Detect which cell encompasses the target text, then output its [X, Y] center coordinate. 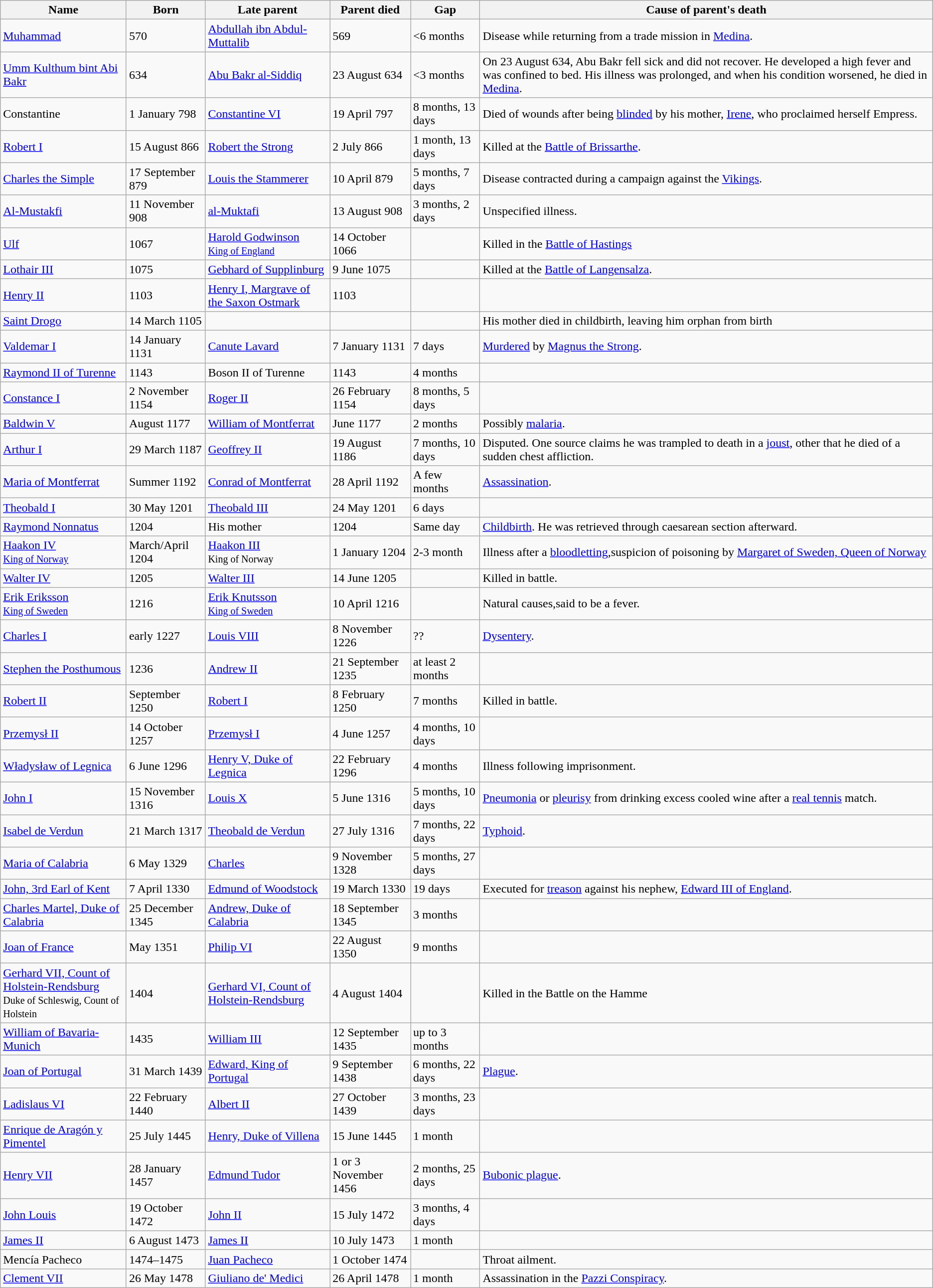
12 September 1435 [370, 1039]
2 July 866 [370, 147]
9 November 1328 [370, 864]
Clement VII [64, 1278]
Maria of Calabria [64, 864]
Died of wounds after being blinded by his mother, Irene, who proclaimed herself Empress. [706, 114]
Haakon IVKing of Norway [64, 552]
Andrew, Duke of Calabria [268, 915]
8 February 1250 [370, 701]
Abu Bakr al-Siddiq [268, 75]
2 November 1154 [165, 398]
John, 3rd Earl of Kent [64, 889]
15 July 1472 [370, 1215]
Killed in the Battle on the Hamme [706, 993]
<6 months [446, 36]
Edmund of Woodstock [268, 889]
5 months, 7 days [446, 179]
early 1227 [165, 636]
March/April 1204 [165, 552]
29 March 1187 [165, 450]
22 February 1440 [165, 1104]
5 months, 10 days [446, 798]
23 August 634 [370, 75]
10 April 879 [370, 179]
2 months, 25 days [446, 1175]
Killed in the Battle of Hastings [706, 243]
19 October 1472 [165, 1215]
Gap [446, 10]
Haakon IIIKing of Norway [268, 552]
Disease while returning from a trade mission in Medina. [706, 36]
Born [165, 10]
up to 3 months [446, 1039]
4 months, 10 days [446, 733]
Same day [446, 527]
9 months [446, 947]
Robert the Strong [268, 147]
4 August 1404 [370, 993]
17 September 879 [165, 179]
Conrad of Montferrat [268, 482]
Murdered by Magnus the Strong. [706, 346]
22 February 1296 [370, 766]
4 June 1257 [370, 733]
Henry II [64, 295]
Natural causes,said to be a fever. [706, 603]
1435 [165, 1039]
21 March 1317 [165, 831]
Al-Mustakfi [64, 211]
Mencía Pacheco [64, 1259]
634 [165, 75]
al-Muktafi [268, 211]
Muhammad [64, 36]
31 March 1439 [165, 1071]
Geoffrey II [268, 450]
Ulf [64, 243]
William of Montferrat [268, 424]
Theobald III [268, 508]
27 July 1316 [370, 831]
26 May 1478 [165, 1278]
Umm Kulthum bint Abi Bakr [64, 75]
Walter III [268, 578]
25 December 1345 [165, 915]
Ladislaus VI [64, 1104]
19 March 1330 [370, 889]
1 or 3 November 1456 [370, 1175]
Constance I [64, 398]
Enrique de Aragón y Pimentel [64, 1136]
?? [446, 636]
Unspecified illness. [706, 211]
September 1250 [165, 701]
Gerhard VII, Count of Holstein-RendsburgDuke of Schleswig, Count of Holstein [64, 993]
William of Bavaria-Munich [64, 1039]
Edward, King of Portugal [268, 1071]
1404 [165, 993]
Giuliano de' Medici [268, 1278]
Robert II [64, 701]
6 August 1473 [165, 1240]
1 January 798 [165, 114]
Abdullah ibn Abdul-Muttalib [268, 36]
Illness following imprisonment. [706, 766]
Late parent [268, 10]
Erik ErikssonKing of Sweden [64, 603]
25 July 1445 [165, 1136]
John I [64, 798]
9 September 1438 [370, 1071]
14 October 1066 [370, 243]
7 months, 10 days [446, 450]
27 October 1439 [370, 1104]
Assassination in the Pazzi Conspiracy. [706, 1278]
1 month, 13 days [446, 147]
Henry I, Margrave of the Saxon Ostmark [268, 295]
26 February 1154 [370, 398]
Louis X [268, 798]
2 months [446, 424]
Childbirth. He was retrieved through caesarean section afterward. [706, 527]
Gerhard VI, Count of Holstein-Rendsburg [268, 993]
3 months, 4 days [446, 1215]
570 [165, 36]
His mother died in childbirth, leaving him orphan from birth [706, 321]
Baldwin V [64, 424]
Valdemar I [64, 346]
7 months [446, 701]
Walter IV [64, 578]
3 months [446, 915]
Przemysł I [268, 733]
6 May 1329 [165, 864]
Henry VII [64, 1175]
at least 2 months [446, 668]
Przemysł II [64, 733]
1075 [165, 269]
Cause of parent's death [706, 10]
May 1351 [165, 947]
Boson II of Turenne [268, 372]
Pneumonia or pleurisy from drinking excess cooled wine after a real tennis match. [706, 798]
18 September 1345 [370, 915]
Canute Lavard [268, 346]
1067 [165, 243]
Assassination. [706, 482]
June 1177 [370, 424]
9 June 1075 [370, 269]
Typhoid. [706, 831]
Juan Pacheco [268, 1259]
Philip VI [268, 947]
Henry V, Duke of Legnica [268, 766]
John II [268, 1215]
Parent died [370, 10]
10 April 1216 [370, 603]
21 September 1235 [370, 668]
26 April 1478 [370, 1278]
Dysentery. [706, 636]
Possibly malaria. [706, 424]
Bubonic plague. [706, 1175]
Lothair III [64, 269]
Charles Martel, Duke of Calabria [64, 915]
Andrew II [268, 668]
15 August 866 [165, 147]
6 June 1296 [165, 766]
5 June 1316 [370, 798]
8 months, 5 days [446, 398]
1216 [165, 603]
7 months, 22 days [446, 831]
Joan of Portugal [64, 1071]
7 days [446, 346]
22 August 1350 [370, 947]
8 November 1226 [370, 636]
Disputed. One source claims he was trampled to death in a joust, other that he died of a sudden chest affliction. [706, 450]
Throat ailment. [706, 1259]
Constantine VI [268, 114]
Władysław of Legnica [64, 766]
Henry, Duke of Villena [268, 1136]
11 November 908 [165, 211]
A few months [446, 482]
2-3 month [446, 552]
Arthur I [64, 450]
14 June 1205 [370, 578]
6 months, 22 days [446, 1071]
His mother [268, 527]
August 1177 [165, 424]
569 [370, 36]
John Louis [64, 1215]
Theobald I [64, 508]
1236 [165, 668]
Stephen the Posthumous [64, 668]
Theobald de Verdun [268, 831]
3 months, 23 days [446, 1104]
Executed for treason against his nephew, Edward III of England. [706, 889]
Illness after a bloodletting,suspicion of poisoning by Margaret of Sweden, Queen of Norway [706, 552]
1 October 1474 [370, 1259]
Charles the Simple [64, 179]
8 months, 13 days [446, 114]
Charles [268, 864]
Roger II [268, 398]
5 months, 27 days [446, 864]
1474–1475 [165, 1259]
19 days [446, 889]
1 January 1204 [370, 552]
Constantine [64, 114]
19 August 1186 [370, 450]
19 April 797 [370, 114]
<3 months [446, 75]
30 May 1201 [165, 508]
14 October 1257 [165, 733]
28 January 1457 [165, 1175]
14 January 1131 [165, 346]
Saint Drogo [64, 321]
Gebhard of Supplinburg [268, 269]
Louis VIII [268, 636]
7 January 1131 [370, 346]
Killed at the Battle of Brissarthe. [706, 147]
3 months, 2 days [446, 211]
14 March 1105 [165, 321]
15 June 1445 [370, 1136]
10 July 1473 [370, 1240]
Summer 1192 [165, 482]
Raymond II of Turenne [64, 372]
Name [64, 10]
Erik KnutssonKing of Sweden [268, 603]
Harold GodwinsonKing of England [268, 243]
6 days [446, 508]
Plague. [706, 1071]
1205 [165, 578]
Joan of France [64, 947]
Killed at the Battle of Langensalza. [706, 269]
13 August 908 [370, 211]
Charles I [64, 636]
William III [268, 1039]
Raymond Nonnatus [64, 527]
Louis the Stammerer [268, 179]
24 May 1201 [370, 508]
Edmund Tudor [268, 1175]
Maria of Montferrat [64, 482]
15 November 1316 [165, 798]
7 April 1330 [165, 889]
Albert II [268, 1104]
Isabel de Verdun [64, 831]
28 April 1192 [370, 482]
Disease contracted during a campaign against the Vikings. [706, 179]
